For the text-containing cell, return its midpoint in [X, Y] coordinate format. 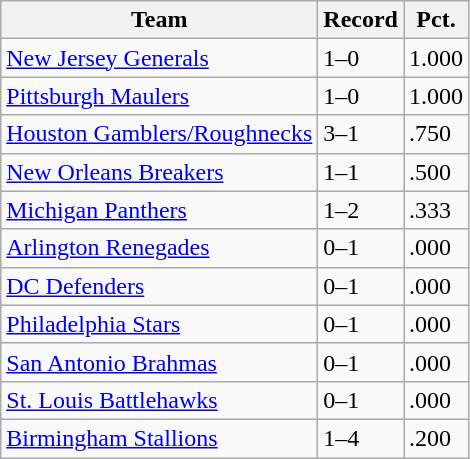
Pittsburgh Maulers [160, 96]
1–4 [361, 438]
3–1 [361, 134]
San Antonio Brahmas [160, 362]
Philadelphia Stars [160, 324]
.200 [436, 438]
.500 [436, 172]
Record [361, 20]
Team [160, 20]
Pct. [436, 20]
Michigan Panthers [160, 210]
New Jersey Generals [160, 58]
1–2 [361, 210]
St. Louis Battlehawks [160, 400]
1–1 [361, 172]
.750 [436, 134]
Arlington Renegades [160, 248]
Birmingham Stallions [160, 438]
.333 [436, 210]
Houston Gamblers/Roughnecks [160, 134]
New Orleans Breakers [160, 172]
DC Defenders [160, 286]
